Locate the cell with the specified text and output its [x, y] center coordinate. 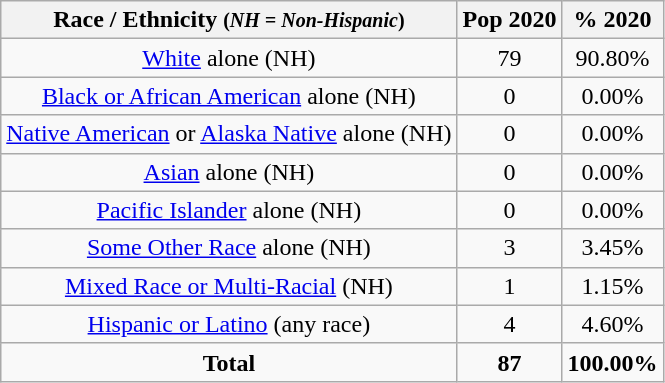
Hispanic or Latino (any race) [229, 324]
Pacific Islander alone (NH) [229, 210]
Native American or Alaska Native alone (NH) [229, 134]
Black or African American alone (NH) [229, 96]
3 [510, 248]
Race / Ethnicity (NH = Non-Hispanic) [229, 20]
1 [510, 286]
Pop 2020 [510, 20]
79 [510, 58]
% 2020 [612, 20]
Some Other Race alone (NH) [229, 248]
Asian alone (NH) [229, 172]
87 [510, 362]
4.60% [612, 324]
4 [510, 324]
100.00% [612, 362]
1.15% [612, 286]
White alone (NH) [229, 58]
90.80% [612, 58]
3.45% [612, 248]
Mixed Race or Multi-Racial (NH) [229, 286]
Total [229, 362]
